Search for the cell housing the specified text and yield its (X, Y) center coordinate. 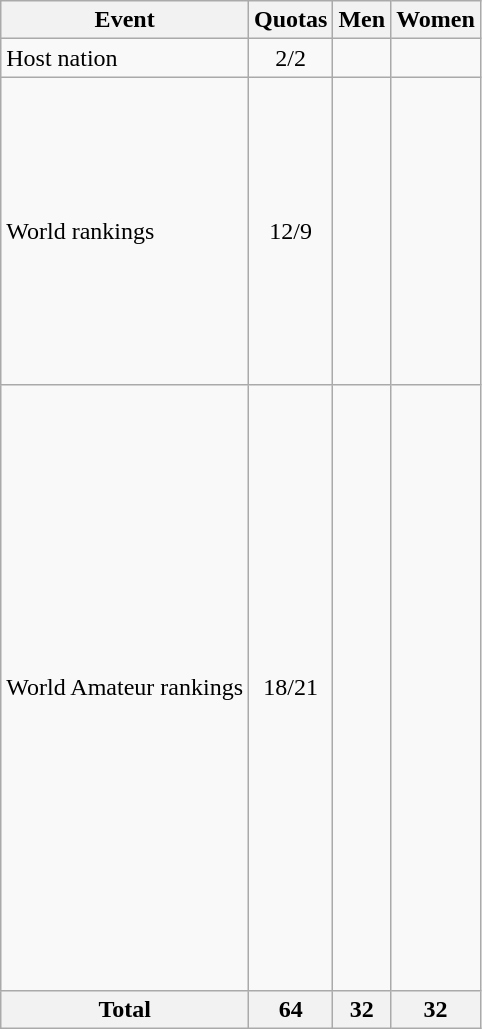
2/2 (291, 58)
64 (291, 1009)
Men (362, 20)
World rankings (125, 231)
World Amateur rankings (125, 688)
Total (125, 1009)
Women (436, 20)
Event (125, 20)
18/21 (291, 688)
Quotas (291, 20)
Host nation (125, 58)
12/9 (291, 231)
